Search for the cell housing the specified text and yield its [x, y] center coordinate. 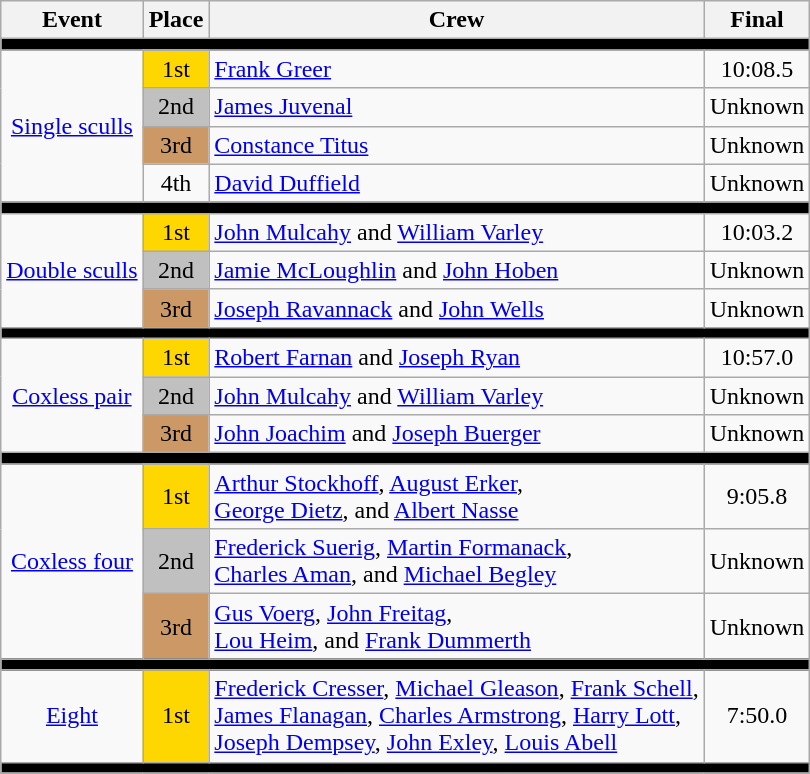
4th [176, 183]
Place [176, 20]
Double sculls [72, 270]
Arthur Stockhoff, August Erker, George Dietz, and Albert Nasse [456, 496]
John Joachim and Joseph Buerger [456, 434]
9:05.8 [757, 496]
Frank Greer [456, 69]
David Duffield [456, 183]
Event [72, 20]
Crew [456, 20]
Final [757, 20]
Coxless pair [72, 395]
10:57.0 [757, 357]
7:50.0 [757, 716]
Single sculls [72, 126]
10:08.5 [757, 69]
Jamie McLoughlin and John Hoben [456, 270]
Eight [72, 716]
Coxless four [72, 562]
Gus Voerg, John Freitag, Lou Heim, and Frank Dummerth [456, 626]
Frederick Cresser, Michael Gleason, Frank Schell, James Flanagan, Charles Armstrong, Harry Lott, Joseph Dempsey, John Exley, Louis Abell [456, 716]
10:03.2 [757, 232]
James Juvenal [456, 107]
Joseph Ravannack and John Wells [456, 308]
Constance Titus [456, 145]
Robert Farnan and Joseph Ryan [456, 357]
Frederick Suerig, Martin Formanack, Charles Aman, and Michael Begley [456, 562]
